Locate the cell with the specified text and output its [X, Y] center coordinate. 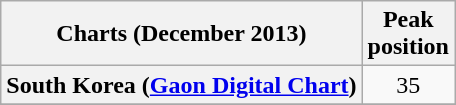
Charts (December 2013) [182, 34]
35 [408, 85]
South Korea (Gaon Digital Chart) [182, 85]
Peakposition [408, 34]
